Extract the (X, Y) coordinate from the center of the cell holding the provided text.  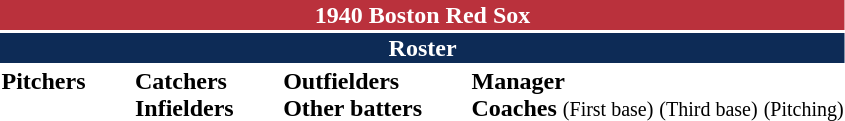
1940 Boston Red Sox (422, 15)
Roster (422, 48)
